Pinpoint the cell where the given text exists, returning its [x, y] midpoint coordinate. 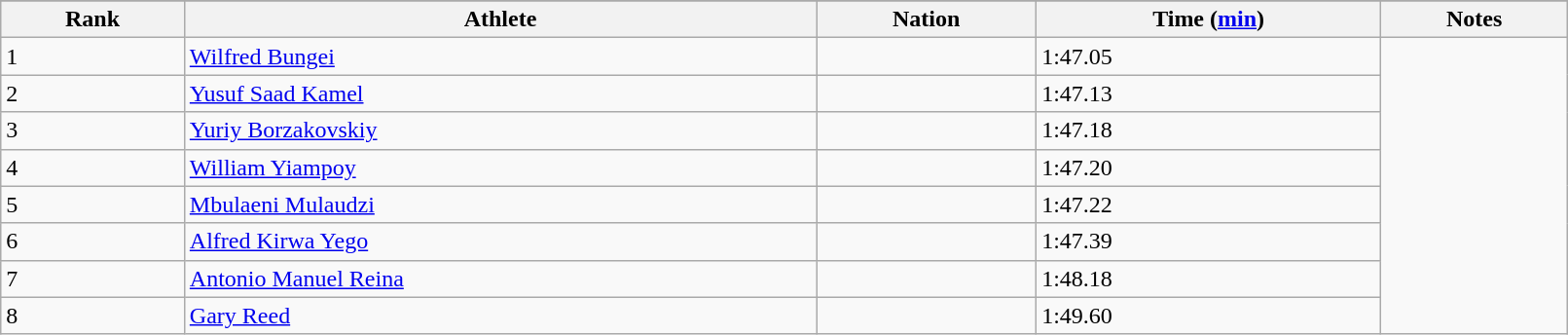
2 [93, 93]
Gary Reed [500, 316]
8 [93, 316]
1:48.18 [1209, 279]
3 [93, 130]
Mbulaeni Mulaudzi [500, 205]
1:47.13 [1209, 93]
Yusuf Saad Kamel [500, 93]
Rank [93, 19]
7 [93, 279]
4 [93, 167]
Time (min) [1209, 19]
Antonio Manuel Reina [500, 279]
1:49.60 [1209, 316]
5 [93, 205]
1:47.18 [1209, 130]
Notes [1475, 19]
William Yiampoy [500, 167]
1 [93, 56]
Yuriy Borzakovskiy [500, 130]
Alfred Kirwa Yego [500, 242]
1:47.05 [1209, 56]
1:47.22 [1209, 205]
Wilfred Bungei [500, 56]
Athlete [500, 19]
1:47.39 [1209, 242]
1:47.20 [1209, 167]
Nation [927, 19]
6 [93, 242]
